Scan for the cell matching the given text and deliver its (X, Y) coordinate at center. 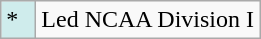
* (18, 20)
Led NCAA Division I (148, 20)
